Detect which cell encompasses the target text, then output its (x, y) center coordinate. 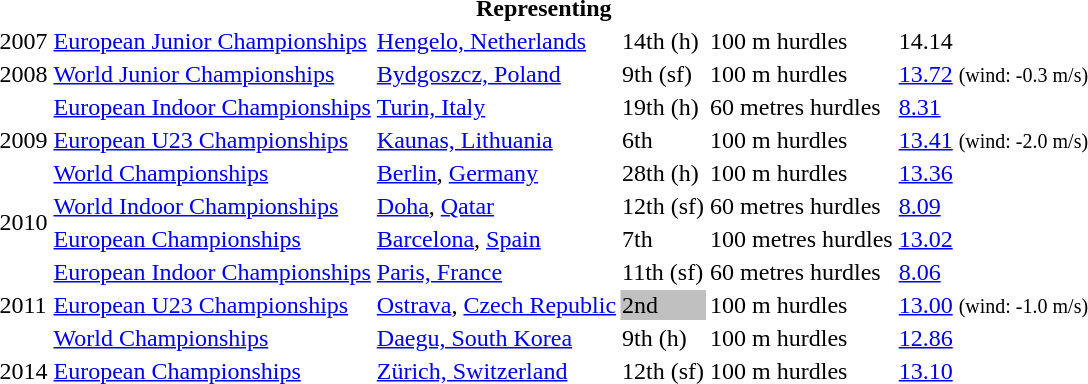
100 metres hurdles (802, 239)
Bydgoszcz, Poland (496, 74)
Ostrava, Czech Republic (496, 305)
Doha, Qatar (496, 206)
7th (664, 239)
Kaunas, Lithuania (496, 140)
Turin, Italy (496, 107)
2nd (664, 305)
Paris, France (496, 272)
European Championships (212, 239)
World Indoor Championships (212, 206)
9th (sf) (664, 74)
Barcelona, Spain (496, 239)
14th (h) (664, 41)
World Junior Championships (212, 74)
6th (664, 140)
Daegu, South Korea (496, 338)
9th (h) (664, 338)
Berlin, Germany (496, 173)
12th (sf) (664, 206)
28th (h) (664, 173)
Hengelo, Netherlands (496, 41)
European Junior Championships (212, 41)
11th (sf) (664, 272)
19th (h) (664, 107)
